Output the (x, y) coordinate of the center of the cell containing the given text.  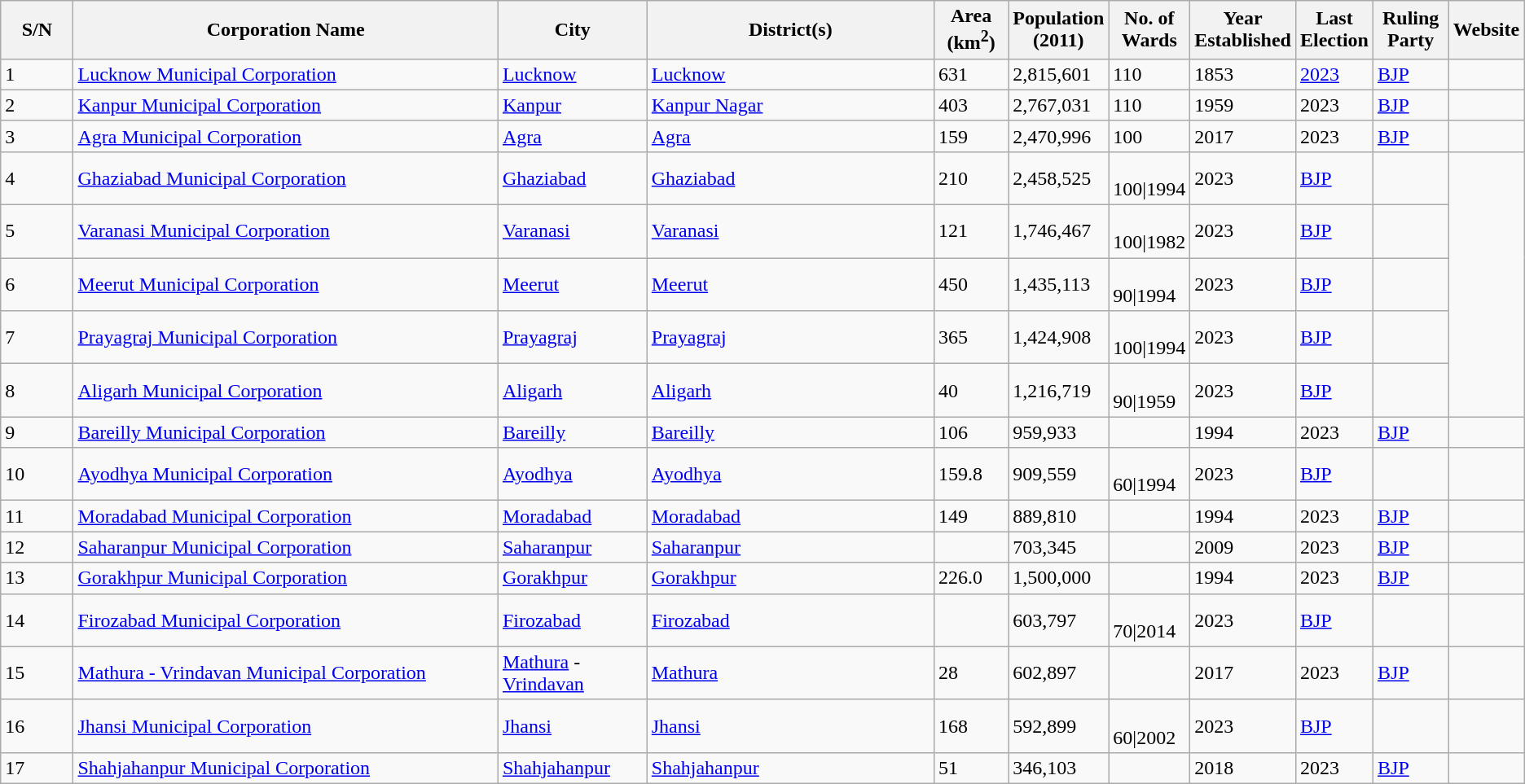
Ayodhya Municipal Corporation (285, 474)
Mathura - Vrindavan (572, 672)
6 (37, 285)
60|2002 (1149, 726)
Kanpur (572, 105)
Ruling Party (1411, 30)
13 (37, 578)
592,899 (1059, 726)
Ghaziabad Municipal Corporation (285, 177)
346,103 (1059, 768)
365 (971, 337)
121 (971, 231)
Moradabad Municipal Corporation (285, 516)
City (572, 30)
Firozabad Municipal Corporation (285, 620)
2018 (1243, 768)
10 (37, 474)
Kanpur Municipal Corporation (285, 105)
1,746,467 (1059, 231)
Varanasi Municipal Corporation (285, 231)
14 (37, 620)
90|1994 (1149, 285)
1 (37, 74)
4 (37, 177)
450 (971, 285)
3 (37, 136)
Mathura (790, 672)
Jhansi Municipal Corporation (285, 726)
11 (37, 516)
106 (971, 432)
Area (km2) (971, 30)
Corporation Name (285, 30)
100|1982 (1149, 231)
1,216,719 (1059, 391)
210 (971, 177)
District(s) (790, 30)
Bareilly Municipal Corporation (285, 432)
1,424,908 (1059, 337)
1,435,113 (1059, 285)
1959 (1243, 105)
2,767,031 (1059, 105)
Prayagraj Municipal Corporation (285, 337)
168 (971, 726)
12 (37, 547)
51 (971, 768)
2,470,996 (1059, 136)
15 (37, 672)
17 (37, 768)
2,815,601 (1059, 74)
S/N (37, 30)
2009 (1243, 547)
Kanpur Nagar (790, 105)
909,559 (1059, 474)
Mathura - Vrindavan Municipal Corporation (285, 672)
602,897 (1059, 672)
70|2014 (1149, 620)
149 (971, 516)
631 (971, 74)
Meerut Municipal Corporation (285, 285)
603,797 (1059, 620)
5 (37, 231)
226.0 (971, 578)
8 (37, 391)
1,500,000 (1059, 578)
Aligarh Municipal Corporation (285, 391)
Shahjahanpur Municipal Corporation (285, 768)
959,933 (1059, 432)
Year Established (1243, 30)
100 (1149, 136)
Agra Municipal Corporation (285, 136)
28 (971, 672)
2,458,525 (1059, 177)
Gorakhpur Municipal Corporation (285, 578)
Lucknow Municipal Corporation (285, 74)
90|1959 (1149, 391)
9 (37, 432)
16 (37, 726)
1853 (1243, 74)
Last Election (1334, 30)
Website (1486, 30)
889,810 (1059, 516)
40 (971, 391)
159 (971, 136)
2 (37, 105)
Population (2011) (1059, 30)
No. of Wards (1149, 30)
403 (971, 105)
7 (37, 337)
60|1994 (1149, 474)
159.8 (971, 474)
Saharanpur Municipal Corporation (285, 547)
703,345 (1059, 547)
